Pinpoint the cell where the given text exists, returning its (X, Y) midpoint coordinate. 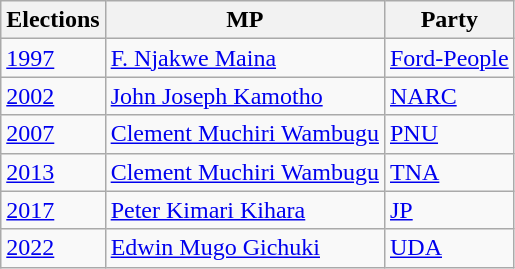
MP (244, 20)
2002 (53, 96)
2022 (53, 248)
JP (449, 210)
John Joseph Kamotho (244, 96)
NARC (449, 96)
2007 (53, 134)
Party (449, 20)
TNA (449, 172)
Peter Kimari Kihara (244, 210)
2013 (53, 172)
2017 (53, 210)
Elections (53, 20)
UDA (449, 248)
Ford-People (449, 58)
PNU (449, 134)
1997 (53, 58)
Edwin Mugo Gichuki (244, 248)
F. Njakwe Maina (244, 58)
